Capture the cell that displays the provided text and extract its (X, Y) central coordinate. 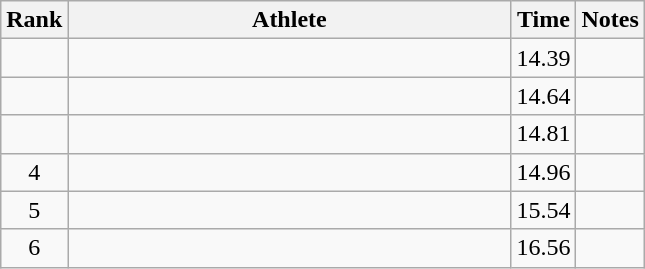
14.39 (544, 58)
15.54 (544, 210)
Notes (610, 20)
14.96 (544, 172)
Rank (34, 20)
4 (34, 172)
14.81 (544, 134)
5 (34, 210)
Athlete (290, 20)
14.64 (544, 96)
Time (544, 20)
16.56 (544, 248)
6 (34, 248)
